Pinpoint the cell where the given text exists, returning its [X, Y] midpoint coordinate. 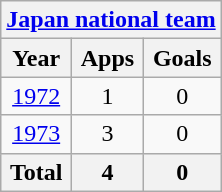
1973 [36, 134]
3 [108, 134]
Japan national team [111, 20]
4 [108, 172]
Goals [182, 58]
Year [36, 58]
Apps [108, 58]
1972 [36, 96]
1 [108, 96]
Total [36, 172]
